Pinpoint the cell where the given text exists, returning its [X, Y] midpoint coordinate. 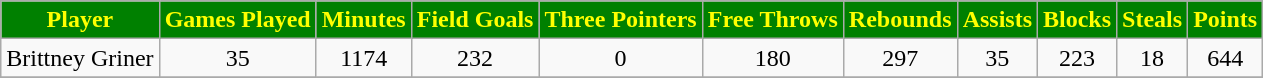
297 [900, 58]
Assists [997, 20]
644 [1226, 58]
Field Goals [475, 20]
Three Pointers [620, 20]
223 [1078, 58]
Minutes [364, 20]
Brittney Griner [80, 58]
180 [772, 58]
Rebounds [900, 20]
1174 [364, 58]
Player [80, 20]
Blocks [1078, 20]
Steals [1152, 20]
18 [1152, 58]
0 [620, 58]
Free Throws [772, 20]
232 [475, 58]
Games Played [238, 20]
Points [1226, 20]
